Determine the [X, Y] coordinate at the center of the cell enclosing the given text.  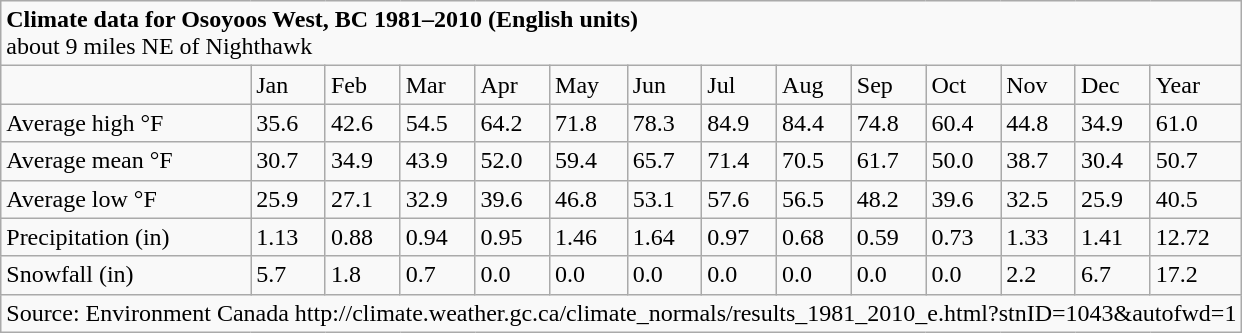
74.8 [888, 123]
Average high °F [126, 123]
May [589, 85]
0.7 [438, 275]
Sep [888, 85]
Apr [512, 85]
Jun [664, 85]
61.0 [1196, 123]
2.2 [1038, 275]
38.7 [1038, 161]
46.8 [589, 199]
54.5 [438, 123]
0.94 [438, 237]
Source: Environment Canada http://climate.weather.gc.ca/climate_normals/results_1981_2010_e.html?stnID=1043&autofwd=1 [622, 313]
12.72 [1196, 237]
1.8 [362, 275]
71.4 [740, 161]
84.4 [814, 123]
Mar [438, 85]
57.6 [740, 199]
Average low °F [126, 199]
0.95 [512, 237]
84.9 [740, 123]
48.2 [888, 199]
56.5 [814, 199]
17.2 [1196, 275]
60.4 [964, 123]
0.97 [740, 237]
Aug [814, 85]
Feb [362, 85]
27.1 [362, 199]
53.1 [664, 199]
42.6 [362, 123]
43.9 [438, 161]
Year [1196, 85]
30.7 [288, 161]
44.8 [1038, 123]
1.13 [288, 237]
50.0 [964, 161]
35.6 [288, 123]
64.2 [512, 123]
52.0 [512, 161]
78.3 [664, 123]
32.9 [438, 199]
30.4 [1112, 161]
Average mean °F [126, 161]
1.41 [1112, 237]
65.7 [664, 161]
70.5 [814, 161]
5.7 [288, 275]
1.46 [589, 237]
0.68 [814, 237]
0.88 [362, 237]
Jul [740, 85]
40.5 [1196, 199]
Jan [288, 85]
Nov [1038, 85]
59.4 [589, 161]
6.7 [1112, 275]
Oct [964, 85]
Dec [1112, 85]
32.5 [1038, 199]
Precipitation (in) [126, 237]
Snowfall (in) [126, 275]
0.73 [964, 237]
Climate data for Osoyoos West, BC 1981–2010 (English units)about 9 miles NE of Nighthawk [622, 34]
50.7 [1196, 161]
0.59 [888, 237]
71.8 [589, 123]
1.33 [1038, 237]
1.64 [664, 237]
61.7 [888, 161]
